Identify which cell holds the provided text, then report its (x, y) central coordinate. 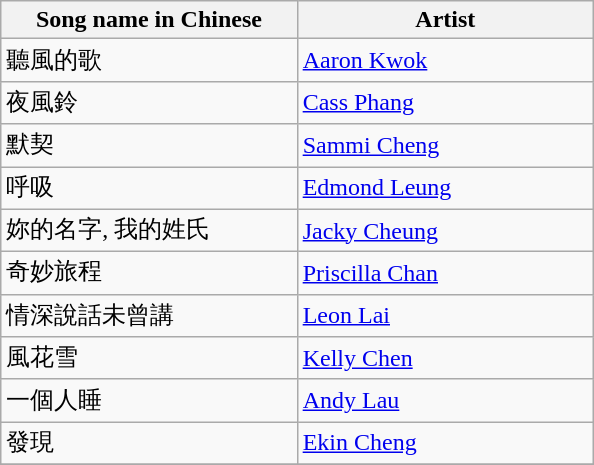
Edmond Leung (445, 188)
Cass Phang (445, 102)
Jacky Cheung (445, 230)
Leon Lai (445, 316)
Priscilla Chan (445, 274)
Andy Lau (445, 400)
情深說話未曾講 (149, 316)
Song name in Chinese (149, 20)
奇妙旅程 (149, 274)
夜風鈴 (149, 102)
Kelly Chen (445, 358)
Aaron Kwok (445, 60)
默契 (149, 146)
聽風的歌 (149, 60)
一個人睡 (149, 400)
發現 (149, 444)
Ekin Cheng (445, 444)
妳的名字, 我的姓氏 (149, 230)
風花雪 (149, 358)
呼吸 (149, 188)
Artist (445, 20)
Sammi Cheng (445, 146)
